Detect which cell encompasses the target text, then output its [x, y] center coordinate. 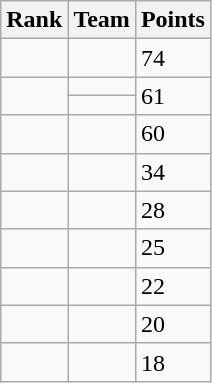
Points [172, 20]
34 [172, 172]
61 [172, 96]
74 [172, 58]
18 [172, 362]
Rank [34, 20]
20 [172, 324]
25 [172, 248]
28 [172, 210]
60 [172, 134]
22 [172, 286]
Team [102, 20]
